Output the [x, y] coordinate of the center of the cell containing the given text.  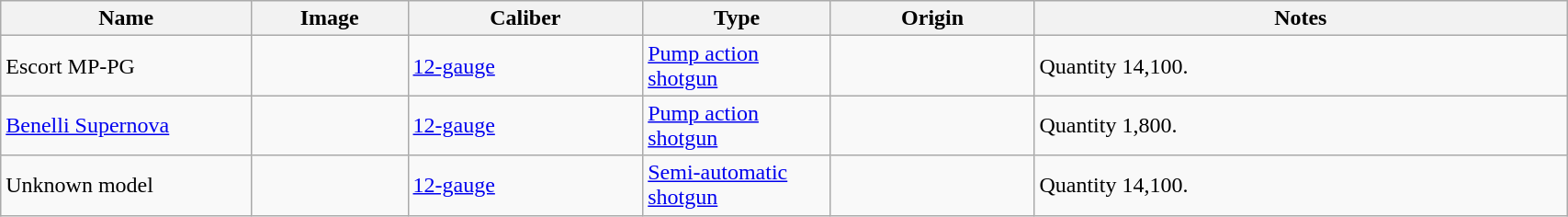
Escort MP-PG [127, 66]
Notes [1301, 18]
Unknown model [127, 186]
Type [737, 18]
Image [330, 18]
Semi-automatic shotgun [737, 186]
Name [127, 18]
Caliber [525, 18]
Benelli Supernova [127, 125]
Quantity 1,800. [1301, 125]
Origin [932, 18]
